Output the (X, Y) coordinate of the center of the cell containing the given text.  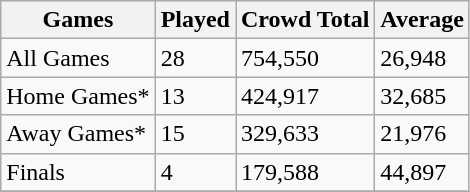
21,976 (422, 134)
All Games (78, 58)
26,948 (422, 58)
28 (195, 58)
Crowd Total (306, 20)
754,550 (306, 58)
4 (195, 172)
424,917 (306, 96)
Away Games* (78, 134)
32,685 (422, 96)
Finals (78, 172)
13 (195, 96)
Games (78, 20)
Home Games* (78, 96)
15 (195, 134)
Played (195, 20)
Average (422, 20)
329,633 (306, 134)
44,897 (422, 172)
179,588 (306, 172)
